Locate the cell with the specified text and output its [X, Y] center coordinate. 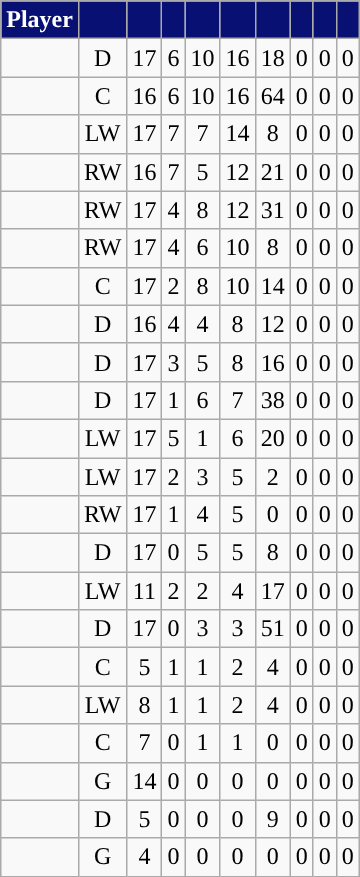
Player [40, 20]
21 [272, 172]
11 [144, 591]
9 [272, 819]
20 [272, 438]
31 [272, 210]
38 [272, 400]
18 [272, 58]
64 [272, 96]
51 [272, 629]
